Scan for the cell matching the given text and deliver its [X, Y] coordinate at center. 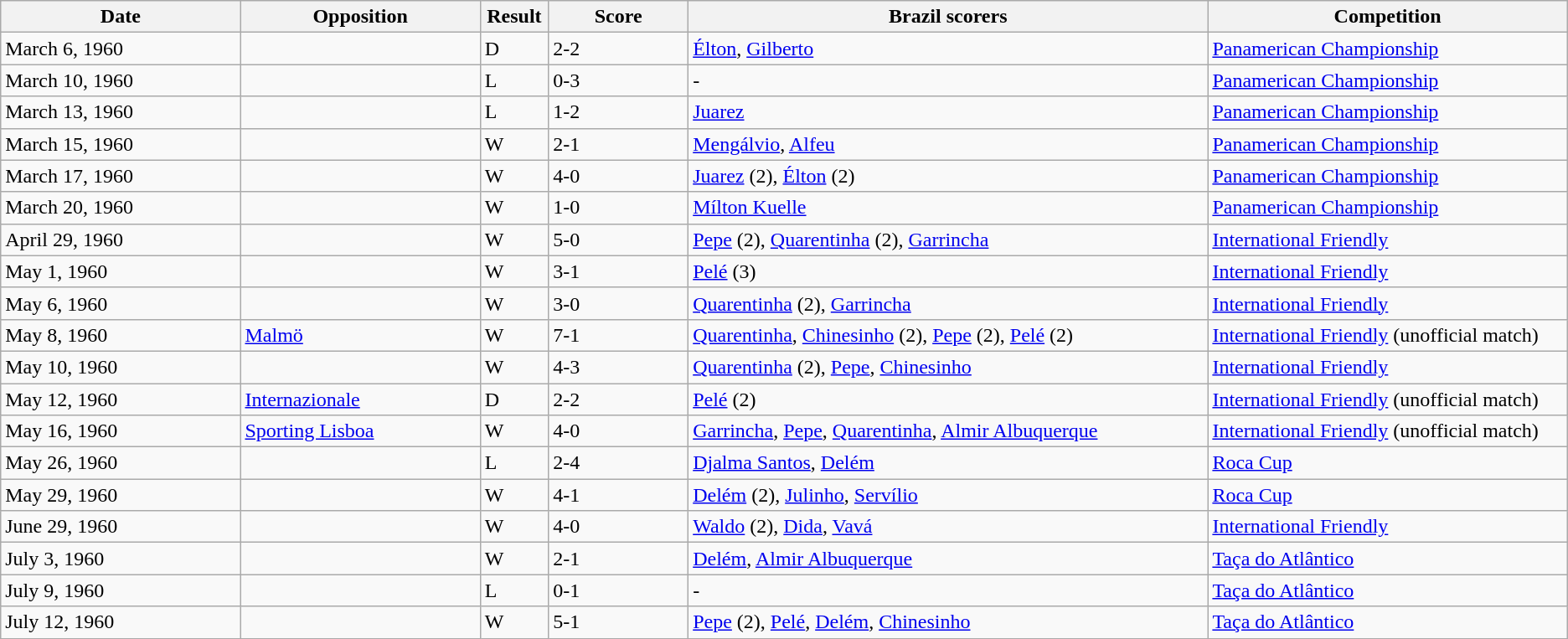
Delém, Almir Albuquerque [948, 559]
Score [618, 17]
May 16, 1960 [121, 431]
March 13, 1960 [121, 112]
3-0 [618, 303]
Djalma Santos, Delém [948, 463]
Quarentinha (2), Pepe, Chinesinho [948, 367]
Quarentinha, Chinesinho (2), Pepe (2), Pelé (2) [948, 335]
May 26, 1960 [121, 463]
1-2 [618, 112]
May 12, 1960 [121, 399]
Waldo (2), Dida, Vavá [948, 527]
Internazionale [360, 399]
March 6, 1960 [121, 49]
Pepe (2), Pelé, Delém, Chinesinho [948, 622]
5-0 [618, 240]
0-3 [618, 80]
May 6, 1960 [121, 303]
July 9, 1960 [121, 590]
Mílton Kuelle [948, 208]
3-1 [618, 271]
Pelé (2) [948, 399]
4-1 [618, 495]
Competition [1387, 17]
July 3, 1960 [121, 559]
Élton, Gilberto [948, 49]
May 29, 1960 [121, 495]
Juarez [948, 112]
May 1, 1960 [121, 271]
May 10, 1960 [121, 367]
Delém (2), Julinho, Servílio [948, 495]
7-1 [618, 335]
2-4 [618, 463]
May 8, 1960 [121, 335]
Pelé (3) [948, 271]
1-0 [618, 208]
0-1 [618, 590]
5-1 [618, 622]
Malmö [360, 335]
Mengálvio, Alfeu [948, 144]
March 20, 1960 [121, 208]
July 12, 1960 [121, 622]
Garrincha, Pepe, Quarentinha, Almir Albuquerque [948, 431]
April 29, 1960 [121, 240]
March 10, 1960 [121, 80]
Quarentinha (2), Garrincha [948, 303]
Sporting Lisboa [360, 431]
June 29, 1960 [121, 527]
Opposition [360, 17]
Pepe (2), Quarentinha (2), Garrincha [948, 240]
Result [514, 17]
Brazil scorers [948, 17]
March 15, 1960 [121, 144]
Date [121, 17]
March 17, 1960 [121, 176]
Juarez (2), Élton (2) [948, 176]
4-3 [618, 367]
